Detect which cell encompasses the target text, then output its (x, y) center coordinate. 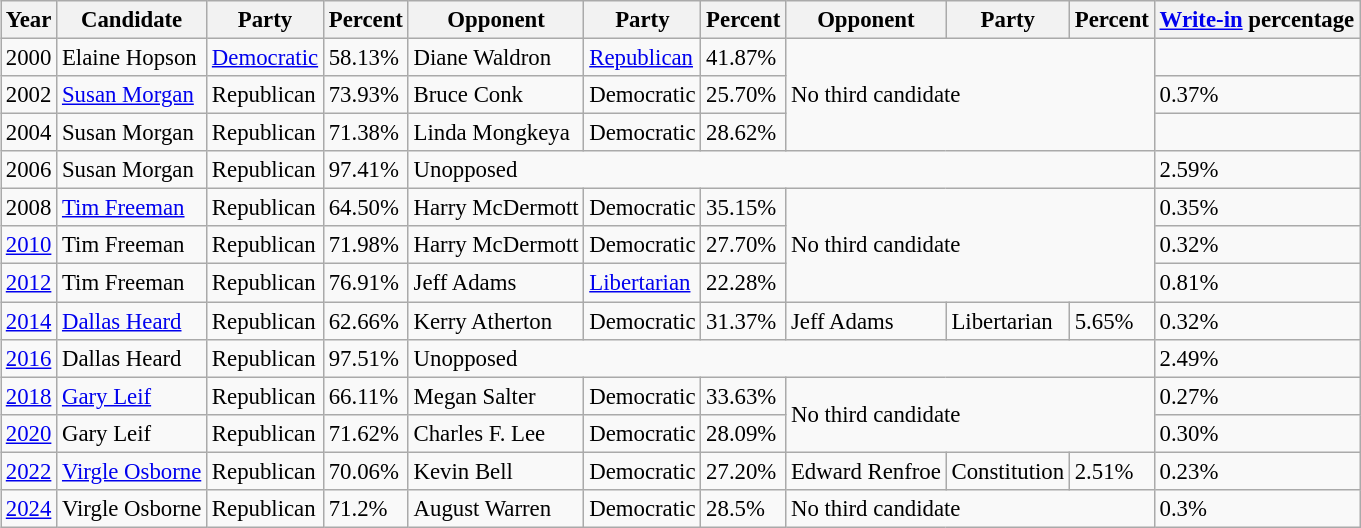
Write-in percentage (1256, 20)
2002 (28, 95)
97.51% (366, 358)
2004 (28, 133)
2006 (28, 170)
2.49% (1256, 358)
27.20% (744, 471)
25.70% (744, 95)
2010 (28, 245)
33.63% (744, 396)
28.5% (744, 508)
Kevin Bell (496, 471)
0.35% (1256, 208)
0.30% (1256, 433)
Edward Renfroe (866, 471)
22.28% (744, 283)
62.66% (366, 321)
2022 (28, 471)
Megan Salter (496, 396)
35.15% (744, 208)
5.65% (1112, 321)
0.3% (1256, 508)
Diane Waldron (496, 57)
August Warren (496, 508)
76.91% (366, 283)
97.41% (366, 170)
Charles F. Lee (496, 433)
41.87% (744, 57)
71.2% (366, 508)
Constitution (1008, 471)
71.62% (366, 433)
58.13% (366, 57)
2000 (28, 57)
2.51% (1112, 471)
31.37% (744, 321)
28.62% (744, 133)
2014 (28, 321)
73.93% (366, 95)
2008 (28, 208)
0.23% (1256, 471)
0.81% (1256, 283)
2024 (28, 508)
2.59% (1256, 170)
Year (28, 20)
0.27% (1256, 396)
71.98% (366, 245)
70.06% (366, 471)
28.09% (744, 433)
2016 (28, 358)
0.37% (1256, 95)
71.38% (366, 133)
2020 (28, 433)
Candidate (132, 20)
27.70% (744, 245)
66.11% (366, 396)
Bruce Conk (496, 95)
Kerry Atherton (496, 321)
Linda Mongkeya (496, 133)
Elaine Hopson (132, 57)
64.50% (366, 208)
2018 (28, 396)
2012 (28, 283)
